Locate the cell with the specified text and output its [x, y] center coordinate. 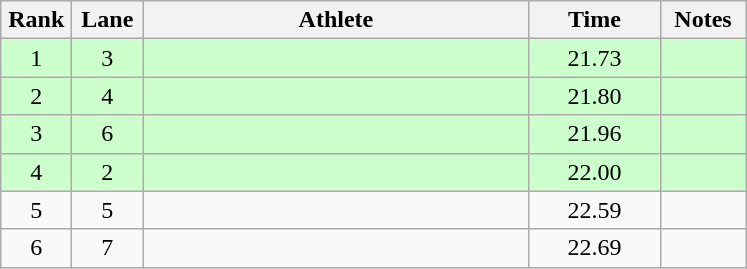
22.00 [594, 172]
21.96 [594, 134]
Rank [36, 20]
Lane [108, 20]
Notes [703, 20]
1 [36, 58]
Time [594, 20]
7 [108, 248]
21.73 [594, 58]
21.80 [594, 96]
Athlete [336, 20]
22.69 [594, 248]
22.59 [594, 210]
